Extract the [x, y] coordinate from the center of the cell holding the provided text.  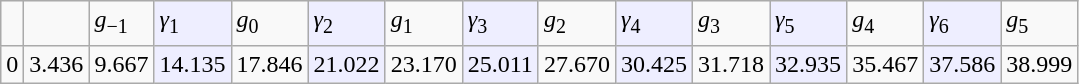
9.667 [122, 64]
g−1 [122, 23]
γ3 [500, 23]
21.022 [346, 64]
g4 [886, 23]
γ2 [346, 23]
23.170 [424, 64]
3.436 [56, 64]
g3 [730, 23]
g5 [1040, 23]
27.670 [576, 64]
γ6 [962, 23]
γ4 [654, 23]
25.011 [500, 64]
g1 [424, 23]
30.425 [654, 64]
35.467 [886, 64]
γ1 [192, 23]
37.586 [962, 64]
g0 [270, 23]
17.846 [270, 64]
g2 [576, 23]
0 [12, 64]
32.935 [808, 64]
31.718 [730, 64]
γ5 [808, 23]
38.999 [1040, 64]
14.135 [192, 64]
